Output the (x, y) coordinate of the center of the cell containing the given text.  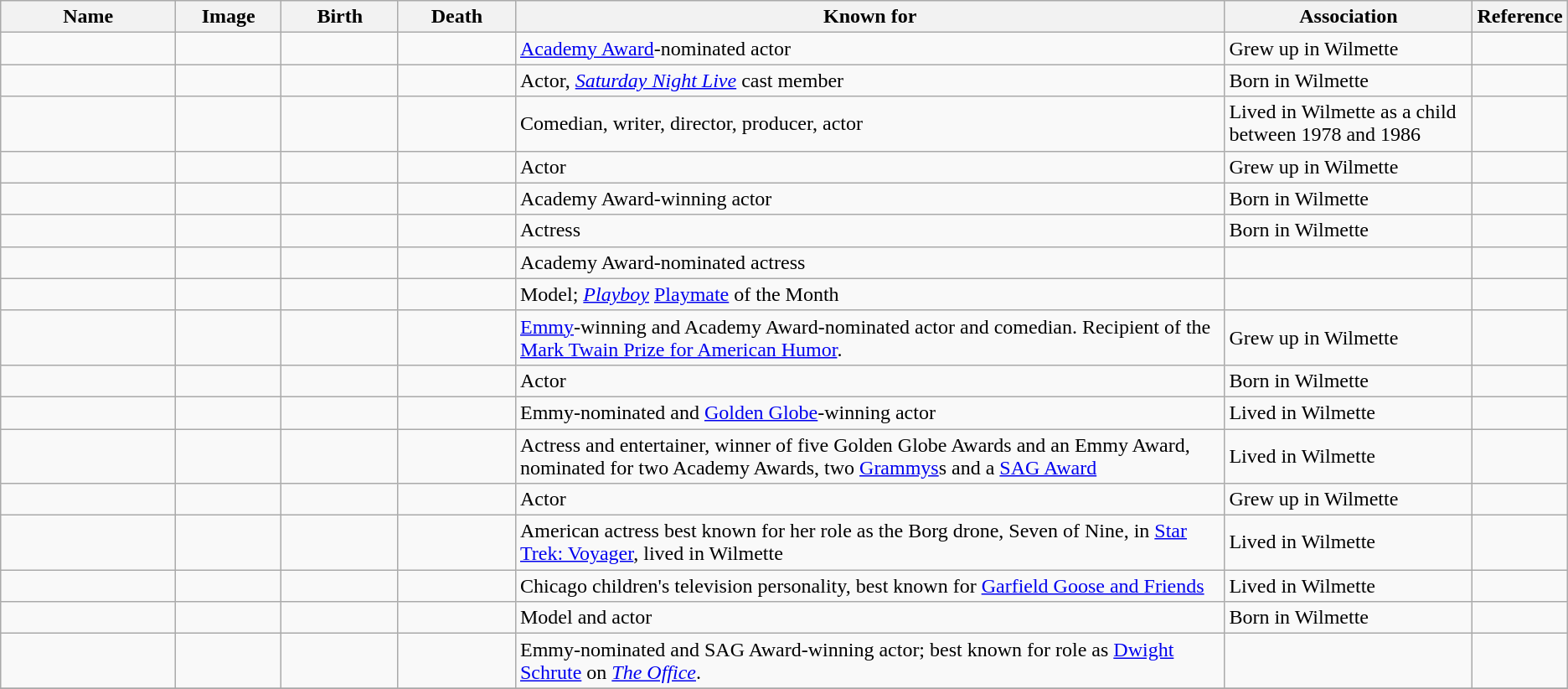
Image (229, 17)
Emmy-nominated and SAG Award-winning actor; best known for role as Dwight Schrute on The Office. (869, 661)
Death (456, 17)
Name (89, 17)
Association (1349, 17)
Model and actor (869, 618)
Known for (869, 17)
Chicago children's television personality, best known for Garfield Goose and Friends (869, 586)
Birth (340, 17)
Emmy-nominated and Golden Globe-winning actor (869, 412)
Actress and entertainer, winner of five Golden Globe Awards and an Emmy Award, nominated for two Academy Awards, two Grammyss and a SAG Award (869, 456)
Reference (1519, 17)
Comedian, writer, director, producer, actor (869, 124)
Actress (869, 231)
Academy Award-nominated actor (869, 49)
Model; Playboy Playmate of the Month (869, 294)
American actress best known for her role as the Borg drone, Seven of Nine, in Star Trek: Voyager, lived in Wilmette (869, 543)
Academy Award-winning actor (869, 199)
Academy Award-nominated actress (869, 262)
Actor, Saturday Night Live cast member (869, 80)
Emmy-winning and Academy Award-nominated actor and comedian. Recipient of the Mark Twain Prize for American Humor. (869, 337)
Lived in Wilmette as a child between 1978 and 1986 (1349, 124)
